Extract the (X, Y) coordinate from the center of the cell holding the provided text.  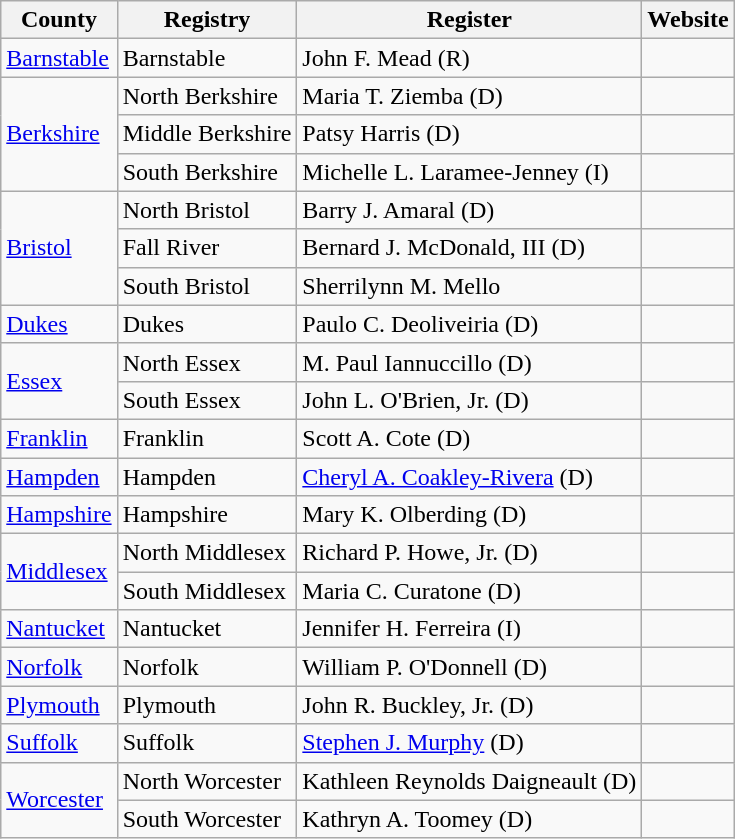
Essex (59, 381)
Michelle L. Laramee-Jenney (I) (470, 172)
Kathleen Reynolds Daigneault (D) (470, 781)
County (59, 20)
Stephen J. Murphy (D) (470, 743)
William P. O'Donnell (D) (470, 667)
Cheryl A. Coakley-Rivera (D) (470, 477)
Maria C. Curatone (D) (470, 591)
Middlesex (59, 572)
Registry (207, 20)
South Bristol (207, 286)
Maria T. Ziemba (D) (470, 96)
Paulo C. Deoliveiria (D) (470, 324)
Kathryn A. Toomey (D) (470, 819)
Middle Berkshire (207, 134)
South Worcester (207, 819)
Sherrilynn M. Mello (470, 286)
North Bristol (207, 210)
South Middlesex (207, 591)
Register (470, 20)
John L. O'Brien, Jr. (D) (470, 400)
South Essex (207, 400)
John F. Mead (R) (470, 58)
North Middlesex (207, 553)
Scott A. Cote (D) (470, 438)
M. Paul Iannuccillo (D) (470, 362)
Bristol (59, 248)
Berkshire (59, 134)
Fall River (207, 248)
Website (688, 20)
Jennifer H. Ferreira (I) (470, 629)
Mary K. Olberding (D) (470, 515)
Richard P. Howe, Jr. (D) (470, 553)
North Worcester (207, 781)
Bernard J. McDonald, III (D) (470, 248)
North Essex (207, 362)
North Berkshire (207, 96)
Patsy Harris (D) (470, 134)
John R. Buckley, Jr. (D) (470, 705)
Barry J. Amaral (D) (470, 210)
Worcester (59, 800)
South Berkshire (207, 172)
